Search for the cell housing the specified text and yield its [X, Y] center coordinate. 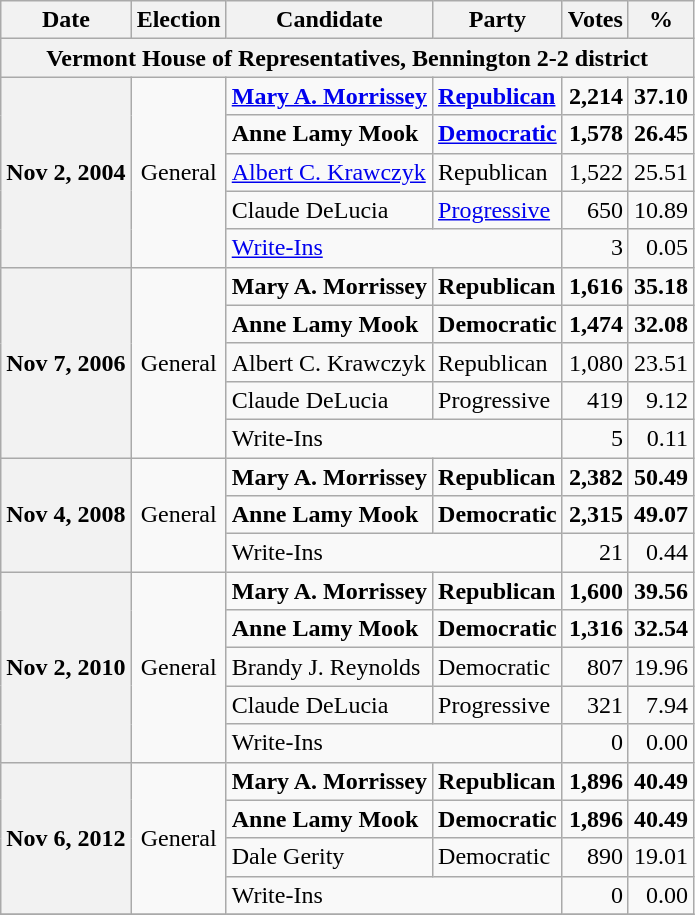
Date [66, 20]
32.54 [660, 629]
Candidate [329, 20]
9.12 [660, 400]
19.01 [660, 857]
1,316 [595, 629]
21 [595, 553]
37.10 [660, 96]
Party [498, 20]
39.56 [660, 591]
Nov 4, 2008 [66, 515]
890 [595, 857]
2,315 [595, 515]
0.44 [660, 553]
2,214 [595, 96]
1,600 [595, 591]
1,474 [595, 324]
5 [595, 438]
35.18 [660, 286]
3 [595, 248]
321 [595, 705]
% [660, 20]
23.51 [660, 362]
50.49 [660, 477]
49.07 [660, 515]
2,382 [595, 477]
10.89 [660, 210]
Vermont House of Representatives, Bennington 2-2 district [348, 58]
0.05 [660, 248]
1,522 [595, 172]
26.45 [660, 134]
Brandy J. Reynolds [329, 667]
1,578 [595, 134]
1,080 [595, 362]
1,616 [595, 286]
19.96 [660, 667]
Votes [595, 20]
Nov 2, 2004 [66, 172]
Dale Gerity [329, 857]
Nov 6, 2012 [66, 838]
Election [178, 20]
25.51 [660, 172]
Nov 2, 2010 [66, 667]
419 [595, 400]
7.94 [660, 705]
0.11 [660, 438]
650 [595, 210]
807 [595, 667]
Nov 7, 2006 [66, 362]
32.08 [660, 324]
